Return (X, Y) of the center of cell containing provided text 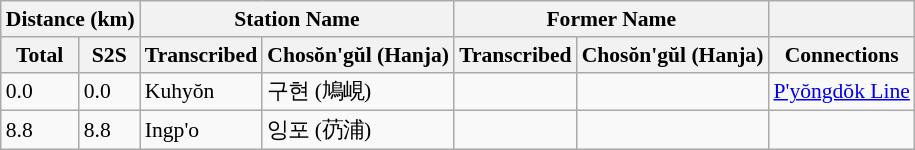
S2S (110, 55)
Kuhyŏn (201, 92)
잉포 (芿浦) (358, 130)
Ingp'o (201, 130)
P'yŏngdŏk Line (842, 92)
Station Name (297, 19)
Former Name (611, 19)
Total (40, 55)
Distance (km) (70, 19)
구현 (鳩峴) (358, 92)
Connections (842, 55)
